Provide the (x, y) coordinate of the cell's center where the given text is located.  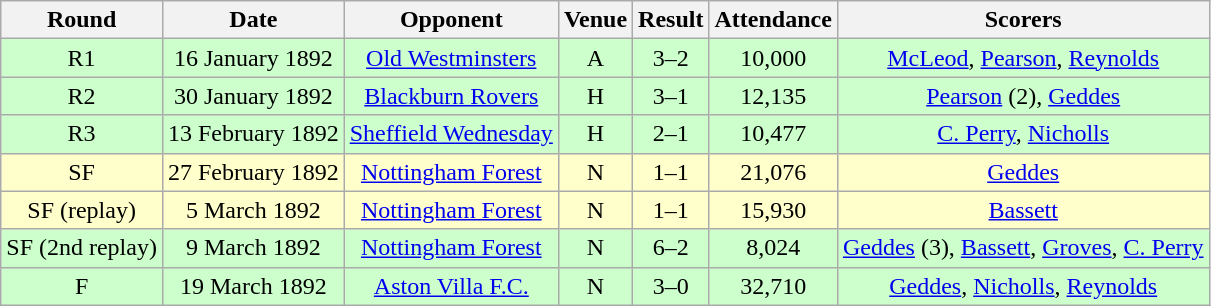
2–1 (671, 134)
Blackburn Rovers (451, 96)
Result (671, 20)
12,135 (773, 96)
8,024 (773, 248)
Opponent (451, 20)
21,076 (773, 172)
SF (2nd replay) (82, 248)
Geddes (1023, 172)
Aston Villa F.C. (451, 286)
Bassett (1023, 210)
SF (replay) (82, 210)
Old Westminsters (451, 58)
McLeod, Pearson, Reynolds (1023, 58)
3–2 (671, 58)
C. Perry, Nicholls (1023, 134)
32,710 (773, 286)
Scorers (1023, 20)
9 March 1892 (253, 248)
27 February 1892 (253, 172)
15,930 (773, 210)
F (82, 286)
R2 (82, 96)
10,477 (773, 134)
6–2 (671, 248)
5 March 1892 (253, 210)
3–1 (671, 96)
Venue (595, 20)
Round (82, 20)
Geddes (3), Bassett, Groves, C. Perry (1023, 248)
10,000 (773, 58)
30 January 1892 (253, 96)
Date (253, 20)
Sheffield Wednesday (451, 134)
Geddes, Nicholls, Reynolds (1023, 286)
Pearson (2), Geddes (1023, 96)
R3 (82, 134)
3–0 (671, 286)
Attendance (773, 20)
R1 (82, 58)
A (595, 58)
19 March 1892 (253, 286)
SF (82, 172)
16 January 1892 (253, 58)
13 February 1892 (253, 134)
